Detect which cell encompasses the target text, then output its [x, y] center coordinate. 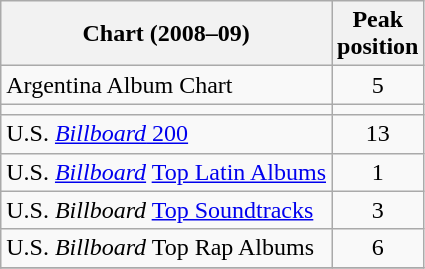
U.S. Billboard Top Soundtracks [166, 210]
U.S. Billboard 200 [166, 134]
5 [378, 85]
U.S. Billboard Top Latin Albums [166, 172]
U.S. Billboard Top Rap Albums [166, 248]
Argentina Album Chart [166, 85]
1 [378, 172]
Chart (2008–09) [166, 34]
13 [378, 134]
Peakposition [378, 34]
6 [378, 248]
3 [378, 210]
